Find where the given text appears and provide that cell's center as [x, y] coordinate. 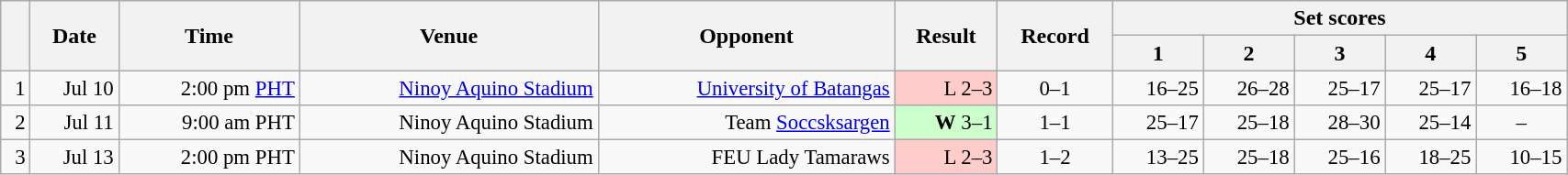
Result [946, 36]
25–14 [1431, 122]
FEU Lady Tamaraws [746, 157]
Date [74, 36]
1–1 [1055, 122]
– [1521, 122]
9:00 am PHT [209, 122]
Time [209, 36]
Opponent [746, 36]
University of Batangas [746, 88]
25–16 [1339, 157]
W 3–1 [946, 122]
13–25 [1157, 157]
26–28 [1249, 88]
4 [1431, 53]
1–2 [1055, 157]
18–25 [1431, 157]
16–25 [1157, 88]
Jul 13 [74, 157]
Record [1055, 36]
10–15 [1521, 157]
16–18 [1521, 88]
Jul 11 [74, 122]
Jul 10 [74, 88]
28–30 [1339, 122]
Set scores [1339, 18]
Team Soccsksargen [746, 122]
0–1 [1055, 88]
5 [1521, 53]
Venue [448, 36]
